Output the (x, y) coordinate of the center of the cell containing the given text.  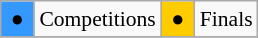
Finals (226, 19)
Competitions (97, 19)
